Return the (x, y) coordinate for the center point of the cell that contains the specified text.  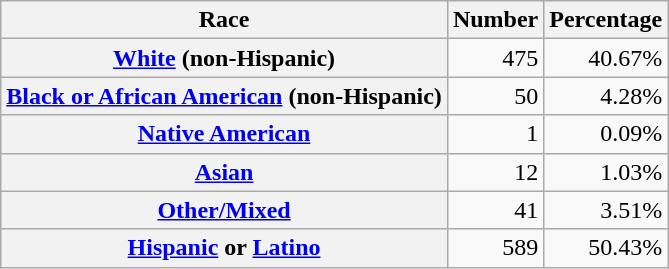
1 (495, 134)
Percentage (606, 20)
41 (495, 210)
3.51% (606, 210)
Other/Mixed (224, 210)
50.43% (606, 248)
589 (495, 248)
Race (224, 20)
12 (495, 172)
Hispanic or Latino (224, 248)
40.67% (606, 58)
Asian (224, 172)
475 (495, 58)
50 (495, 96)
Black or African American (non-Hispanic) (224, 96)
Number (495, 20)
0.09% (606, 134)
1.03% (606, 172)
Native American (224, 134)
White (non-Hispanic) (224, 58)
4.28% (606, 96)
